Search for the cell housing the specified text and yield its [x, y] center coordinate. 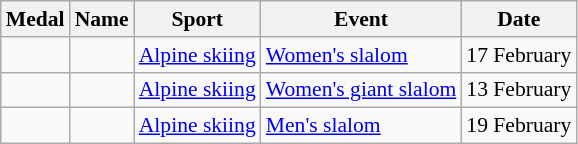
Men's slalom [362, 126]
Sport [198, 19]
13 February [518, 90]
17 February [518, 55]
Name [102, 19]
Event [362, 19]
Women's slalom [362, 55]
Medal [36, 19]
Women's giant slalom [362, 90]
Date [518, 19]
19 February [518, 126]
